Pinpoint the cell where the given text exists, returning its [x, y] midpoint coordinate. 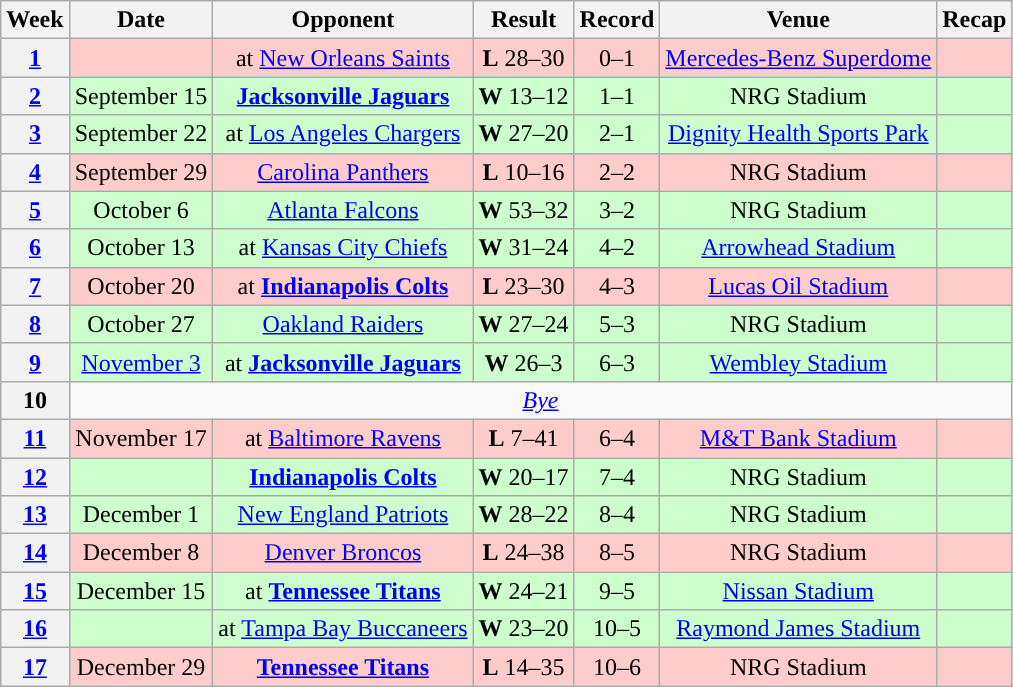
New England Patriots [343, 515]
5–3 [617, 324]
at Jacksonville Jaguars [343, 362]
at Tampa Bay Buccaneers [343, 629]
Oakland Raiders [343, 324]
October 20 [141, 286]
6–4 [617, 438]
W 24–21 [524, 591]
L 24–38 [524, 553]
at New Orleans Saints [343, 58]
3 [35, 134]
Jacksonville Jaguars [343, 96]
2–2 [617, 172]
Result [524, 20]
October 13 [141, 248]
W 53–32 [524, 210]
10 [35, 400]
4–2 [617, 248]
12 [35, 477]
6–3 [617, 362]
2 [35, 96]
Carolina Panthers [343, 172]
8–5 [617, 553]
at Los Angeles Chargers [343, 134]
at Baltimore Ravens [343, 438]
Atlanta Falcons [343, 210]
December 1 [141, 515]
1 [35, 58]
9–5 [617, 591]
M&T Bank Stadium [798, 438]
Date [141, 20]
Nissan Stadium [798, 591]
W 23–20 [524, 629]
Indianapolis Colts [343, 477]
1–1 [617, 96]
September 29 [141, 172]
W 31–24 [524, 248]
W 13–12 [524, 96]
November 3 [141, 362]
Opponent [343, 20]
Dignity Health Sports Park [798, 134]
6 [35, 248]
L 10–16 [524, 172]
Bye [540, 400]
2–1 [617, 134]
Wembley Stadium [798, 362]
10–6 [617, 667]
Week [35, 20]
L 14–35 [524, 667]
Recap [974, 20]
December 29 [141, 667]
November 17 [141, 438]
Raymond James Stadium [798, 629]
Mercedes-Benz Superdome [798, 58]
13 [35, 515]
W 27–24 [524, 324]
14 [35, 553]
W 27–20 [524, 134]
W 28–22 [524, 515]
3–2 [617, 210]
4–3 [617, 286]
Venue [798, 20]
8 [35, 324]
8–4 [617, 515]
L 23–30 [524, 286]
16 [35, 629]
W 20–17 [524, 477]
December 15 [141, 591]
9 [35, 362]
at Tennessee Titans [343, 591]
December 8 [141, 553]
15 [35, 591]
at Kansas City Chiefs [343, 248]
7–4 [617, 477]
7 [35, 286]
Denver Broncos [343, 553]
17 [35, 667]
0–1 [617, 58]
Tennessee Titans [343, 667]
4 [35, 172]
L 28–30 [524, 58]
10–5 [617, 629]
11 [35, 438]
September 22 [141, 134]
Lucas Oil Stadium [798, 286]
Record [617, 20]
5 [35, 210]
October 27 [141, 324]
W 26–3 [524, 362]
Arrowhead Stadium [798, 248]
October 6 [141, 210]
L 7–41 [524, 438]
at Indianapolis Colts [343, 286]
September 15 [141, 96]
